Output the [x, y] coordinate of the center of the cell containing the given text.  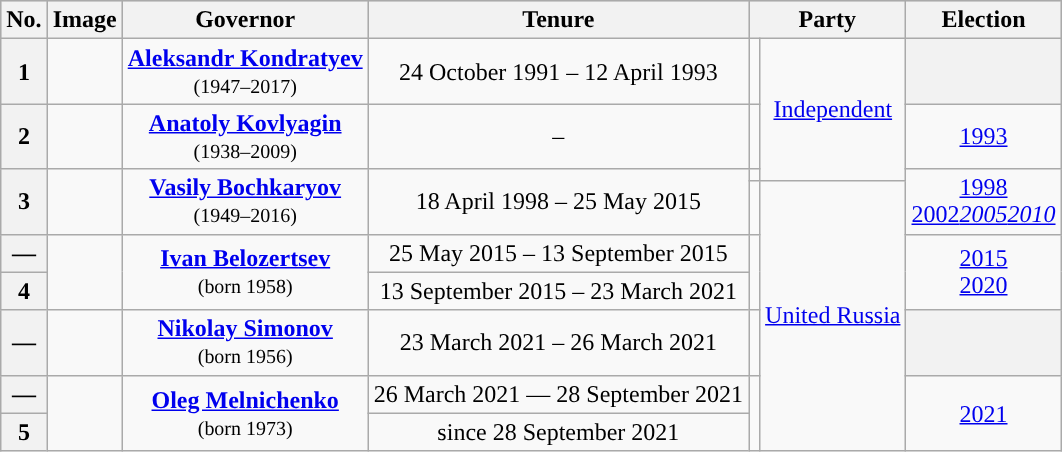
since 28 September 2021 [558, 432]
24 October 1991 – 12 April 1993 [558, 72]
25 May 2015 – 13 September 2015 [558, 253]
20152020 [984, 272]
Ivan Belozertsev(born 1958) [245, 272]
Image [84, 20]
23 March 2021 – 26 March 2021 [558, 342]
13 September 2015 – 23 March 2021 [558, 291]
Aleksandr Kondratyev(1947–2017) [245, 72]
Oleg Melnichenko(born 1973) [245, 413]
1998200220052010 [984, 202]
18 April 1998 – 25 May 2015 [558, 202]
Independent [833, 110]
26 March 2021 — 28 September 2021 [558, 394]
1993 [984, 136]
2021 [984, 413]
Election [984, 20]
No. [24, 20]
Nikolay Simonov(born 1956) [245, 342]
Governor [245, 20]
Tenure [558, 20]
4 [24, 291]
Vasily Bochkaryov(1949–2016) [245, 202]
United Russia [833, 316]
Anatoly Kovlyagin(1938–2009) [245, 136]
– [558, 136]
Party [828, 20]
2 [24, 136]
5 [24, 432]
3 [24, 202]
1 [24, 72]
